From the cell containing the given text, extract its center point as (X, Y) coordinate. 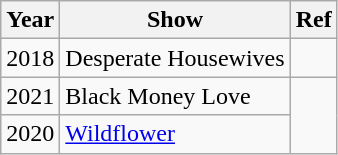
Year (30, 20)
Show (175, 20)
2020 (30, 134)
Wildflower (175, 134)
2018 (30, 58)
Black Money Love (175, 96)
Desperate Housewives (175, 58)
Ref (314, 20)
2021 (30, 96)
